Locate the cell with the specified text and output its (x, y) center coordinate. 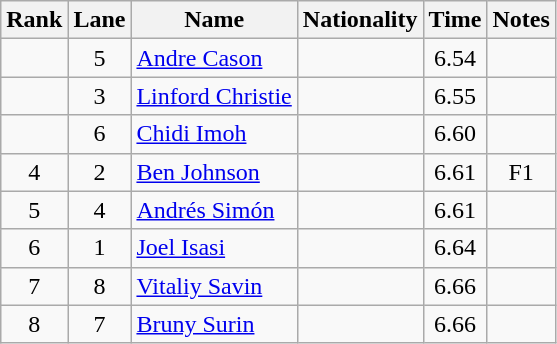
3 (100, 96)
Notes (521, 20)
6.60 (455, 134)
6.55 (455, 96)
Joel Isasi (214, 248)
F1 (521, 172)
Rank (34, 20)
1 (100, 248)
6.54 (455, 58)
Vitaliy Savin (214, 286)
Ben Johnson (214, 172)
Lane (100, 20)
Bruny Surin (214, 324)
Andre Cason (214, 58)
Time (455, 20)
Andrés Simón (214, 210)
Name (214, 20)
Chidi Imoh (214, 134)
2 (100, 172)
Nationality (360, 20)
6.64 (455, 248)
Linford Christie (214, 96)
